Extract the (X, Y) coordinate from the center of the cell holding the provided text.  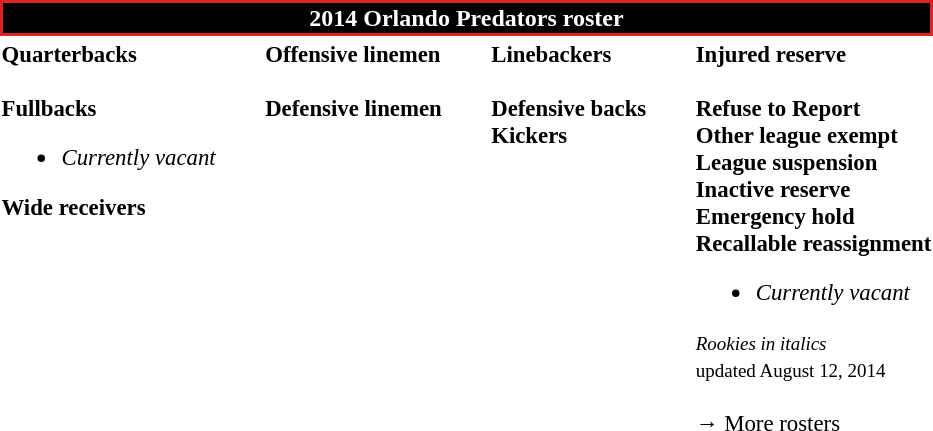
2014 Orlando Predators roster (466, 18)
